Scan for the cell matching the given text and deliver its (X, Y) coordinate at center. 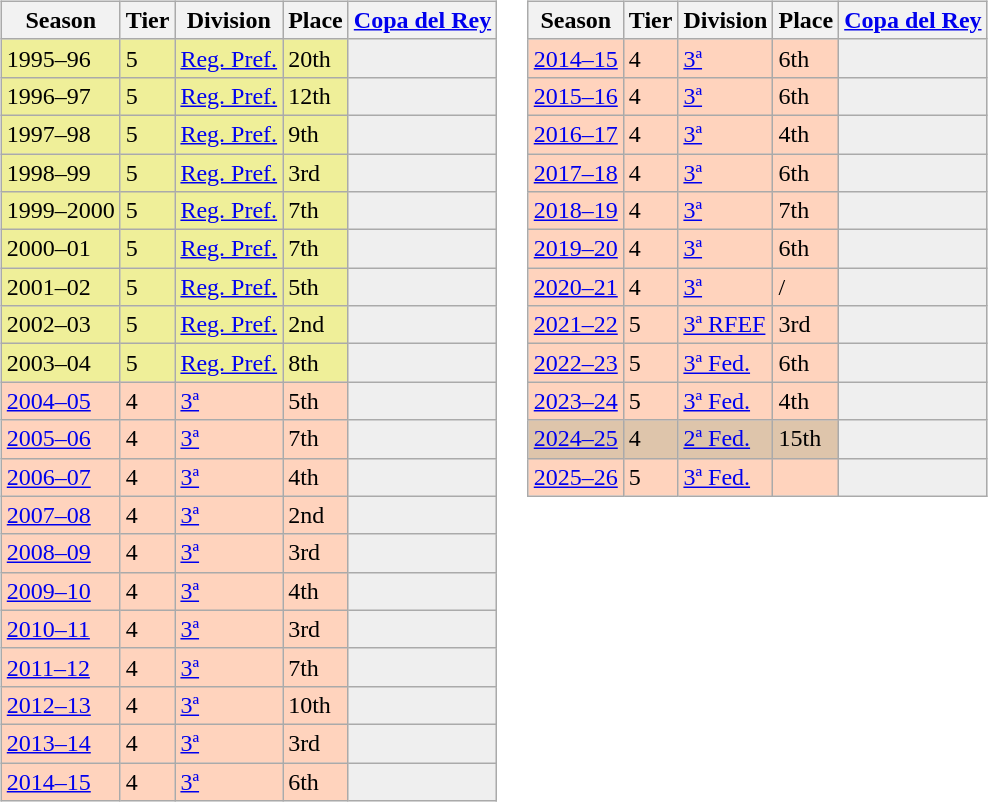
2019–20 (576, 249)
3ª RFEF (726, 325)
2021–22 (576, 325)
2016–17 (576, 134)
12th (316, 96)
/ (806, 287)
2017–18 (576, 173)
2022–23 (576, 363)
2006–07 (60, 477)
2007–08 (60, 515)
2012–13 (60, 705)
1996–97 (60, 96)
2009–10 (60, 591)
2013–14 (60, 743)
2010–11 (60, 629)
20th (316, 58)
8th (316, 363)
2025–26 (576, 477)
2003–04 (60, 363)
2ª Fed. (726, 439)
1997–98 (60, 134)
2008–09 (60, 553)
2024–25 (576, 439)
2002–03 (60, 325)
1999–2000 (60, 211)
1995–96 (60, 58)
1998–99 (60, 173)
2020–21 (576, 287)
2023–24 (576, 401)
2004–05 (60, 401)
10th (316, 705)
2015–16 (576, 96)
2000–01 (60, 249)
15th (806, 439)
9th (316, 134)
2018–19 (576, 211)
2011–12 (60, 667)
2001–02 (60, 287)
2005–06 (60, 439)
